Search for the cell housing the specified text and yield its [x, y] center coordinate. 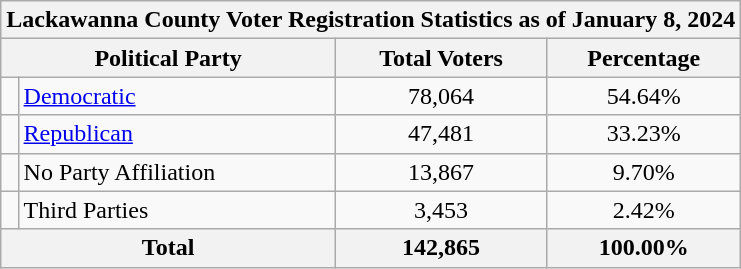
Republican [176, 134]
54.64% [644, 96]
13,867 [440, 172]
47,481 [440, 134]
Democratic [176, 96]
78,064 [440, 96]
Third Parties [176, 210]
142,865 [440, 248]
100.00% [644, 248]
2.42% [644, 210]
Lackawanna County Voter Registration Statistics as of January 8, 2024 [371, 20]
Political Party [168, 58]
9.70% [644, 172]
Total [168, 248]
3,453 [440, 210]
Percentage [644, 58]
33.23% [644, 134]
No Party Affiliation [176, 172]
Total Voters [440, 58]
